Detect which cell encompasses the target text, then output its (X, Y) center coordinate. 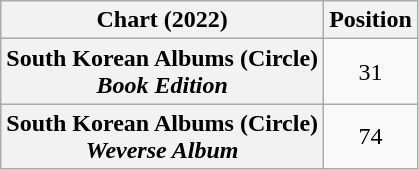
South Korean Albums (Circle)Book Edition (162, 72)
South Korean Albums (Circle)Weverse Album (162, 136)
31 (371, 72)
74 (371, 136)
Chart (2022) (162, 20)
Position (371, 20)
